Scan for the cell matching the given text and deliver its [x, y] coordinate at center. 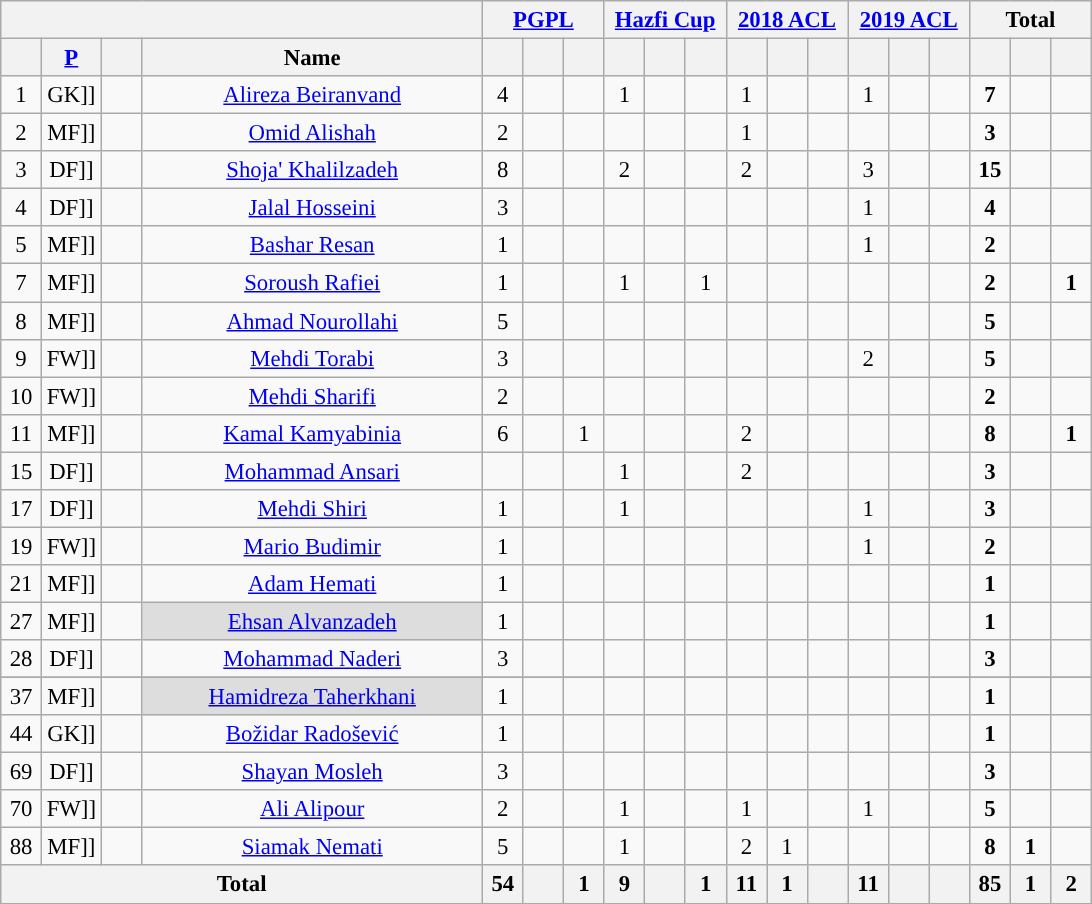
Kamal Kamyabinia [312, 433]
Adam Hemati [312, 584]
Siamak Nemati [312, 847]
Shoja' Khalilzadeh [312, 170]
69 [22, 772]
Soroush Rafiei [312, 283]
Mohammad Ansari [312, 471]
2018 ACL [787, 20]
Mehdi Shiri [312, 509]
Bashar Resan [312, 245]
37 [22, 697]
19 [22, 546]
70 [22, 809]
28 [22, 659]
Alireza Beiranvand [312, 95]
P [71, 58]
17 [22, 509]
Hamidreza Taherkhani [312, 697]
2019 ACL [909, 20]
Ali Alipour [312, 809]
27 [22, 621]
44 [22, 734]
Name [312, 58]
PGPL [543, 20]
Hazfi Cup [665, 20]
Ahmad Nourollahi [312, 321]
Ehsan Alvanzadeh [312, 621]
Shayan Mosleh [312, 772]
Mehdi Torabi [312, 358]
10 [22, 396]
Mario Budimir [312, 546]
Božidar Radošević [312, 734]
54 [502, 885]
88 [22, 847]
6 [502, 433]
85 [990, 885]
Omid Alishah [312, 133]
Mohammad Naderi [312, 659]
Jalal Hosseini [312, 208]
Mehdi Sharifi [312, 396]
21 [22, 584]
